For the text-containing cell, return its midpoint in (X, Y) coordinate format. 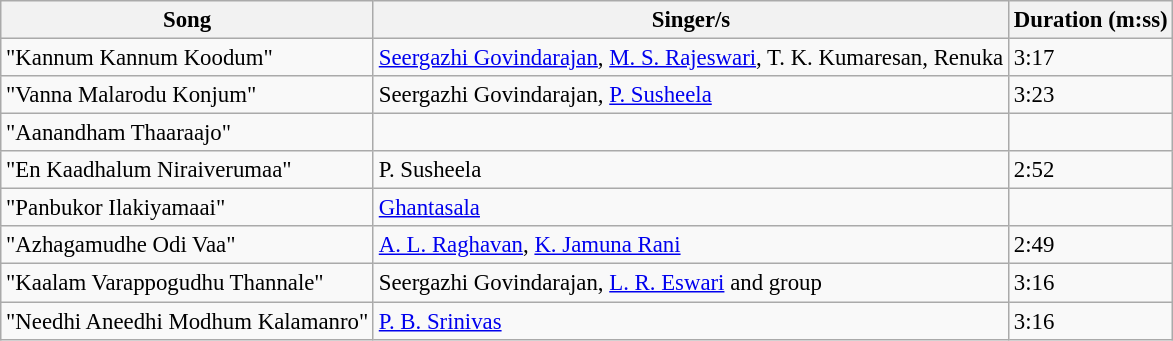
"Vanna Malarodu Konjum" (188, 95)
Seergazhi Govindarajan, L. R. Eswari and group (690, 283)
"Azhagamudhe Odi Vaa" (188, 245)
P. B. Srinivas (690, 321)
2:52 (1091, 170)
Seergazhi Govindarajan, P. Susheela (690, 95)
"Kannum Kannum Koodum" (188, 58)
"Aanandham Thaaraajo" (188, 133)
Duration (m:ss) (1091, 20)
"En Kaadhalum Niraiverumaa" (188, 170)
P. Susheela (690, 170)
3:23 (1091, 95)
"Panbukor Ilakiyamaai" (188, 208)
Ghantasala (690, 208)
Song (188, 20)
Singer/s (690, 20)
"Kaalam Varappogudhu Thannale" (188, 283)
Seergazhi Govindarajan, M. S. Rajeswari, T. K. Kumaresan, Renuka (690, 58)
A. L. Raghavan, K. Jamuna Rani (690, 245)
3:17 (1091, 58)
2:49 (1091, 245)
"Needhi Aneedhi Modhum Kalamanro" (188, 321)
